Return (X, Y) of the center of cell containing provided text 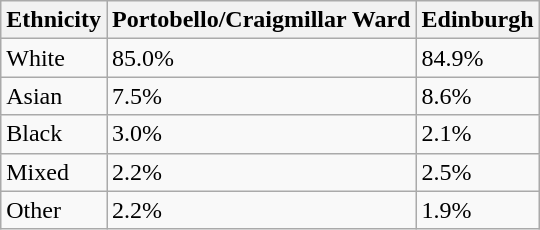
Portobello/Craigmillar Ward (260, 20)
85.0% (260, 58)
7.5% (260, 96)
8.6% (478, 96)
Edinburgh (478, 20)
Mixed (54, 172)
Black (54, 134)
Ethnicity (54, 20)
White (54, 58)
Other (54, 210)
Asian (54, 96)
1.9% (478, 210)
2.1% (478, 134)
3.0% (260, 134)
2.5% (478, 172)
84.9% (478, 58)
